Scan for the cell matching the given text and deliver its [x, y] coordinate at center. 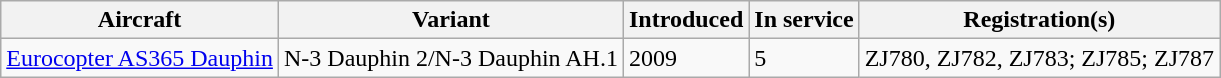
Eurocopter AS365 Dauphin [140, 58]
Introduced [686, 20]
2009 [686, 58]
Registration(s) [1039, 20]
In service [804, 20]
Aircraft [140, 20]
N-3 Dauphin 2/N-3 Dauphin AH.1 [450, 58]
Variant [450, 20]
ZJ780, ZJ782, ZJ783; ZJ785; ZJ787 [1039, 58]
5 [804, 58]
